Identify which cell holds the provided text, then report its [X, Y] central coordinate. 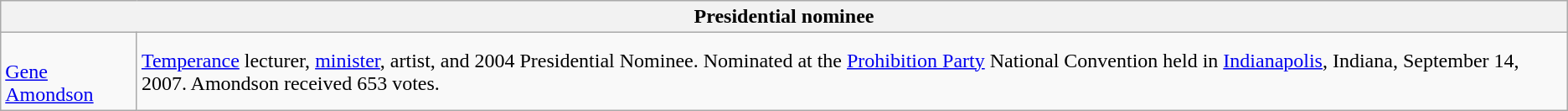
Presidential nominee [784, 17]
Gene Amondson [69, 71]
